Find where the given text appears and provide that cell's center as (x, y) coordinate. 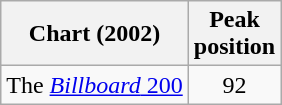
Peakposition (234, 34)
92 (234, 85)
The Billboard 200 (95, 85)
Chart (2002) (95, 34)
